Capture the cell that displays the provided text and extract its [X, Y] central coordinate. 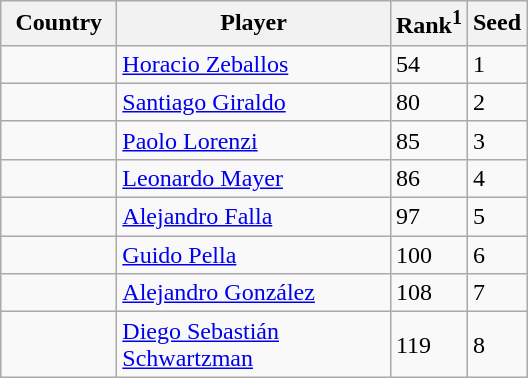
86 [428, 178]
Santiago Giraldo [254, 102]
54 [428, 64]
Paolo Lorenzi [254, 140]
119 [428, 344]
1 [496, 64]
Diego Sebastián Schwartzman [254, 344]
5 [496, 217]
Guido Pella [254, 255]
85 [428, 140]
80 [428, 102]
Alejandro González [254, 293]
Rank1 [428, 24]
7 [496, 293]
8 [496, 344]
6 [496, 255]
Horacio Zeballos [254, 64]
97 [428, 217]
Country [59, 24]
Seed [496, 24]
Leonardo Mayer [254, 178]
100 [428, 255]
3 [496, 140]
108 [428, 293]
2 [496, 102]
Player [254, 24]
Alejandro Falla [254, 217]
4 [496, 178]
